Return the [x, y] coordinate for the center point of the cell that contains the specified text.  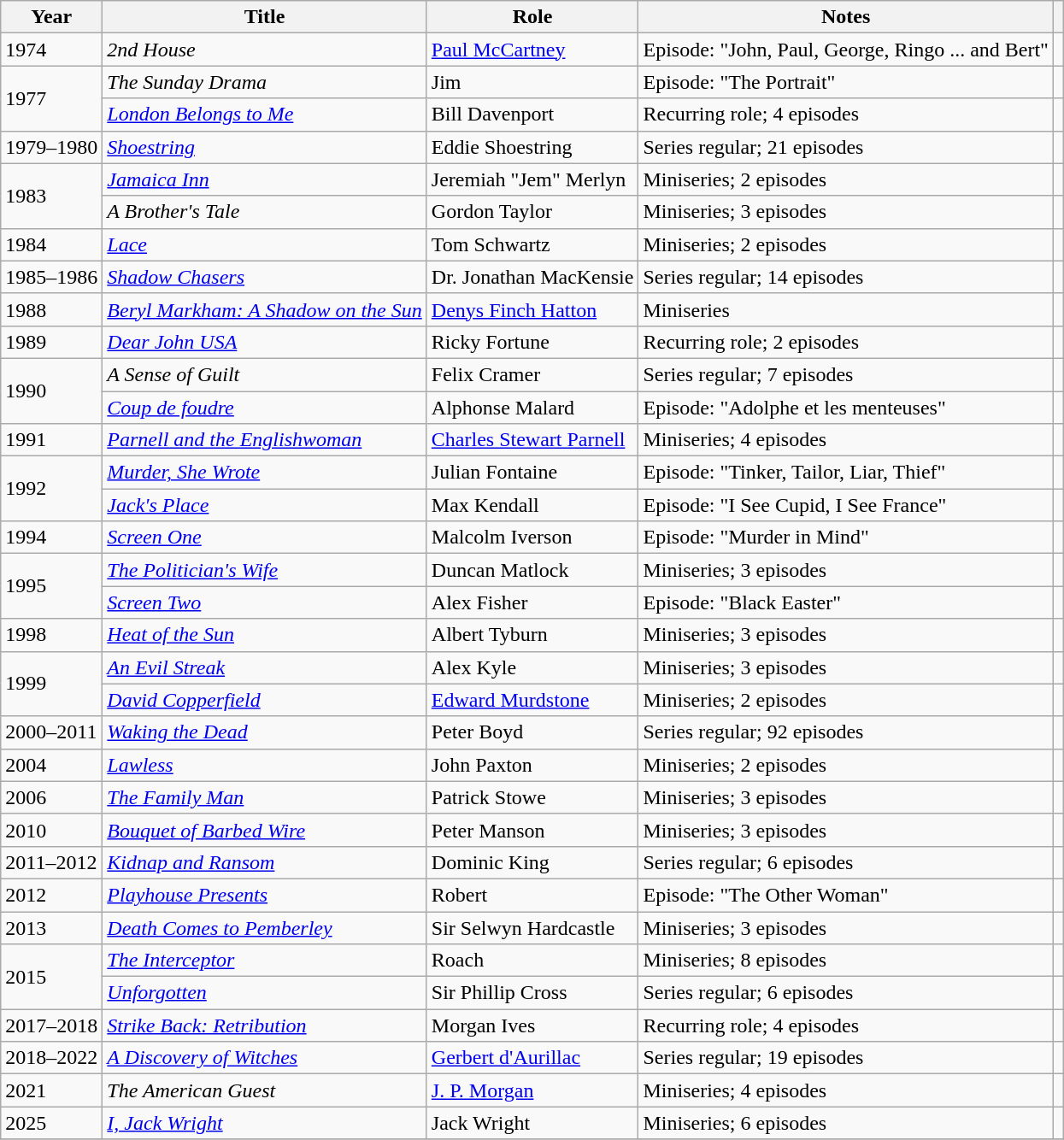
Bill Davenport [532, 115]
John Paxton [532, 765]
Albert Tyburn [532, 635]
Heat of the Sun [265, 635]
Dominic King [532, 862]
1990 [51, 391]
Episode: "The Portrait" [846, 82]
Alex Fisher [532, 602]
1989 [51, 342]
Denys Finch Hatton [532, 309]
2010 [51, 830]
1998 [51, 635]
Dear John USA [265, 342]
Series regular; 92 episodes [846, 732]
Title [265, 17]
2004 [51, 765]
Jamaica Inn [265, 179]
Series regular; 19 episodes [846, 1058]
1984 [51, 244]
Recurring role; 2 episodes [846, 342]
Episode: "I See Cupid, I See France" [846, 505]
2018–2022 [51, 1058]
1983 [51, 196]
Duncan Matlock [532, 570]
Parnell and the Englishwoman [265, 440]
1995 [51, 586]
Year [51, 17]
1985–1986 [51, 277]
1974 [51, 50]
I, Jack Wright [265, 1123]
Notes [846, 17]
Kidnap and Ransom [265, 862]
Jeremiah "Jem" Merlyn [532, 179]
2017–2018 [51, 1025]
2nd House [265, 50]
Dr. Jonathan MacKensie [532, 277]
Charles Stewart Parnell [532, 440]
Series regular; 21 episodes [846, 147]
Julian Fontaine [532, 473]
Episode: "Adolphe et les menteuses" [846, 408]
Screen Two [265, 602]
London Belongs to Me [265, 115]
Sir Selwyn Hardcastle [532, 927]
Peter Manson [532, 830]
Lace [265, 244]
2013 [51, 927]
Edward Murdstone [532, 700]
1991 [51, 440]
2006 [51, 797]
David Copperfield [265, 700]
Shoestring [265, 147]
A Sense of Guilt [265, 374]
Series regular; 14 episodes [846, 277]
Screen One [265, 538]
Murder, She Wrote [265, 473]
Episode: "Black Easter" [846, 602]
Waking the Dead [265, 732]
1999 [51, 684]
Episode: "Tinker, Tailor, Liar, Thief" [846, 473]
Role [532, 17]
2025 [51, 1123]
Gordon Taylor [532, 212]
Jim [532, 82]
J. P. Morgan [532, 1090]
Death Comes to Pemberley [265, 927]
Bouquet of Barbed Wire [265, 830]
Episode: "Murder in Mind" [846, 538]
Peter Boyd [532, 732]
A Brother's Tale [265, 212]
Miniseries; 6 episodes [846, 1123]
Lawless [265, 765]
2000–2011 [51, 732]
1979–1980 [51, 147]
Miniseries [846, 309]
The Sunday Drama [265, 82]
Coup de foudre [265, 408]
Felix Cramer [532, 374]
The Family Man [265, 797]
Beryl Markham: A Shadow on the Sun [265, 309]
An Evil Streak [265, 667]
Alex Kyle [532, 667]
The Politician's Wife [265, 570]
A Discovery of Witches [265, 1058]
1977 [51, 98]
Sir Phillip Cross [532, 993]
2011–2012 [51, 862]
Ricky Fortune [532, 342]
2012 [51, 895]
1994 [51, 538]
Shadow Chasers [265, 277]
Unforgotten [265, 993]
Gerbert d'Aurillac [532, 1058]
Jack Wright [532, 1123]
2021 [51, 1090]
Episode: "John, Paul, George, Ringo ... and Bert" [846, 50]
Playhouse Presents [265, 895]
Morgan Ives [532, 1025]
2015 [51, 977]
Roach [532, 961]
Tom Schwartz [532, 244]
Max Kendall [532, 505]
Paul McCartney [532, 50]
Series regular; 7 episodes [846, 374]
Alphonse Malard [532, 408]
Malcolm Iverson [532, 538]
Jack's Place [265, 505]
Miniseries; 8 episodes [846, 961]
Robert [532, 895]
Strike Back: Retribution [265, 1025]
1992 [51, 489]
1988 [51, 309]
Patrick Stowe [532, 797]
The American Guest [265, 1090]
Episode: "The Other Woman" [846, 895]
Eddie Shoestring [532, 147]
The Interceptor [265, 961]
